Output the (X, Y) coordinate of the center of the cell containing the given text.  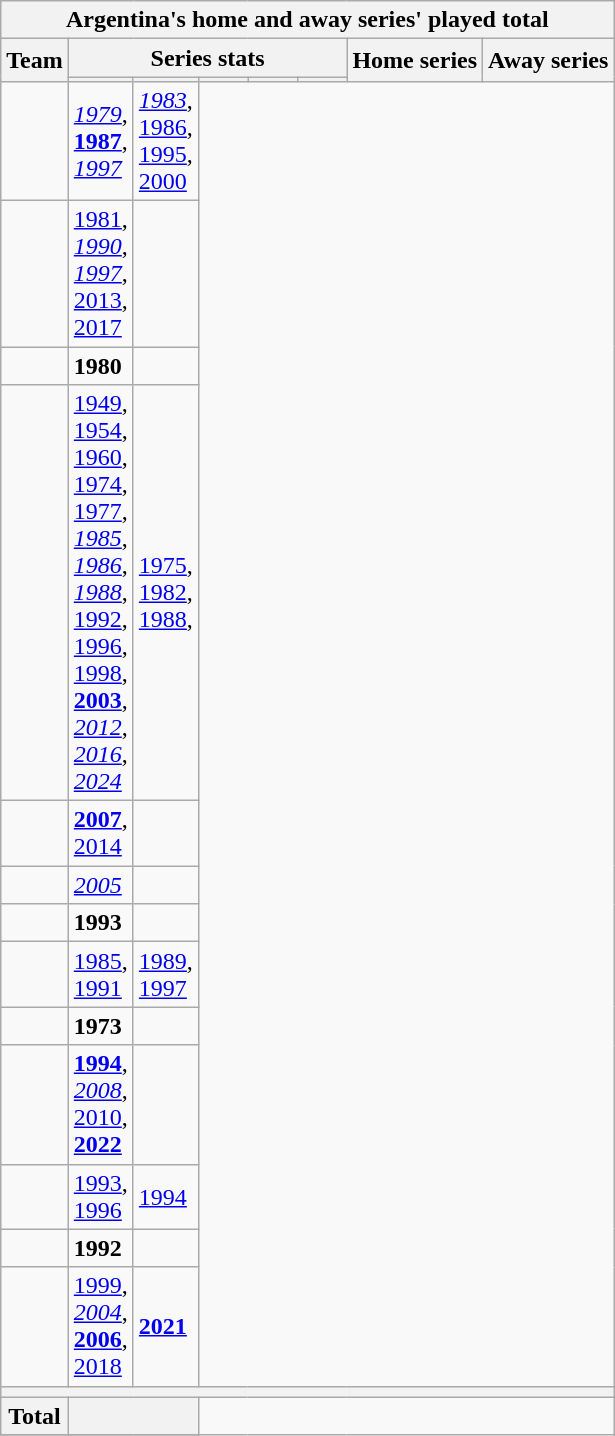
1993, 1996 (100, 1196)
Series stats (208, 58)
Total (35, 1416)
1993 (100, 923)
1973 (100, 1026)
2007, 2014 (100, 834)
Home series (415, 60)
1983, 1986, 1995, 2000 (166, 140)
1985, 1991 (100, 974)
Away series (548, 60)
2005 (100, 885)
2021 (166, 1326)
Team (35, 60)
1994 (166, 1196)
1980 (100, 365)
1975, 1982, 1988, (166, 593)
1979, 1987, 1997 (100, 140)
1989, 1997 (166, 974)
1999, 2004, 2006, 2018 (100, 1326)
1992 (100, 1248)
1994, 2008, 2010, 2022 (100, 1104)
1981, 1990, 1997, 2013, 2017 (100, 273)
Argentina's home and away series' played total (308, 20)
1949, 1954, 1960, 1974, 1977,1985, 1986, 1988, 1992, 1996,1998, 2003, 2012, 2016, 2024 (100, 593)
